Output the (x, y) coordinate of the center of the cell containing the given text.  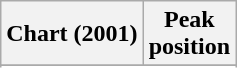
Chart (2001) (72, 34)
Peakposition (189, 34)
